For the text-containing cell, return its midpoint in (X, Y) coordinate format. 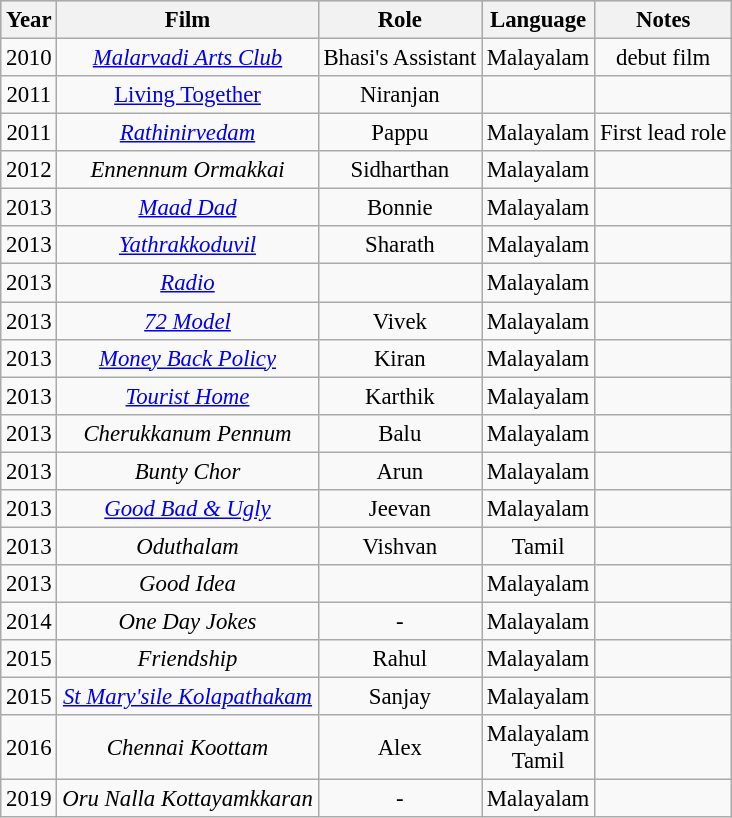
2014 (29, 621)
Arun (400, 471)
Friendship (188, 659)
First lead role (664, 133)
Niranjan (400, 95)
Language (538, 20)
Pappu (400, 133)
Malarvadi Arts Club (188, 58)
2010 (29, 58)
Good Idea (188, 584)
Good Bad & Ugly (188, 509)
Kiran (400, 358)
Karthik (400, 396)
Tamil (538, 546)
2019 (29, 799)
Sidharthan (400, 170)
Alex (400, 748)
Yathrakkoduvil (188, 245)
Role (400, 20)
Oduthalam (188, 546)
Rahul (400, 659)
72 Model (188, 321)
Vishvan (400, 546)
Radio (188, 283)
Bonnie (400, 208)
2012 (29, 170)
Chennai Koottam (188, 748)
Film (188, 20)
Sanjay (400, 697)
Money Back Policy (188, 358)
Notes (664, 20)
debut film (664, 58)
Cherukkanum Pennum (188, 433)
Sharath (400, 245)
Living Together (188, 95)
Jeevan (400, 509)
MalayalamTamil (538, 748)
Vivek (400, 321)
2016 (29, 748)
Rathinirvedam (188, 133)
Bhasi's Assistant (400, 58)
Ennennum Ormakkai (188, 170)
St Mary'sile Kolapathakam (188, 697)
One Day Jokes (188, 621)
Bunty Chor (188, 471)
Tourist Home (188, 396)
Oru Nalla Kottayamkkaran (188, 799)
Year (29, 20)
Balu (400, 433)
Maad Dad (188, 208)
